For the text-containing cell, return its midpoint in (X, Y) coordinate format. 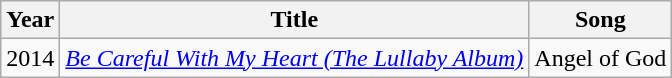
Angel of God (600, 58)
Year (30, 20)
Song (600, 20)
2014 (30, 58)
Title (294, 20)
Be Careful With My Heart (The Lullaby Album) (294, 58)
